From the cell containing the given text, extract its center point as [x, y] coordinate. 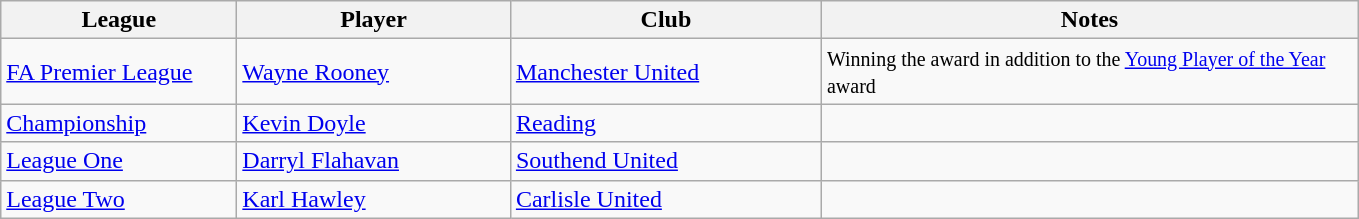
Southend United [666, 161]
Notes [1089, 20]
Wayne Rooney [374, 72]
League Two [119, 199]
League [119, 20]
Manchester United [666, 72]
Reading [666, 123]
League One [119, 161]
Karl Hawley [374, 199]
FA Premier League [119, 72]
Winning the award in addition to the Young Player of the Year award [1089, 72]
Championship [119, 123]
Club [666, 20]
Kevin Doyle [374, 123]
Player [374, 20]
Darryl Flahavan [374, 161]
Carlisle United [666, 199]
